Detect which cell encompasses the target text, then output its [x, y] center coordinate. 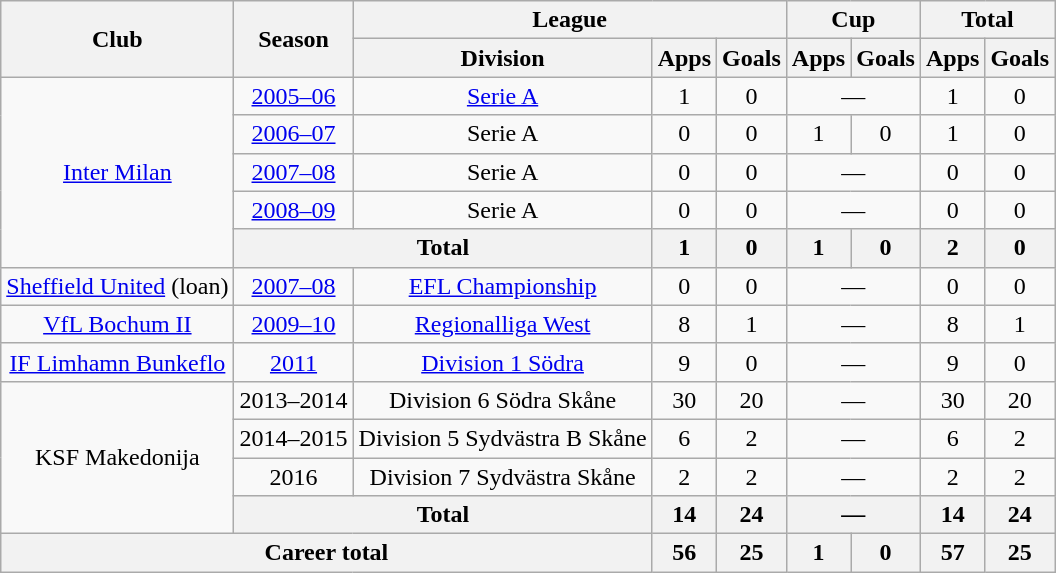
2013–2014 [294, 400]
2005–06 [294, 96]
KSF Makedonija [118, 457]
2008–09 [294, 210]
Career total [326, 553]
2011 [294, 362]
57 [952, 553]
Regionalliga West [502, 324]
Sheffield United (loan) [118, 286]
56 [684, 553]
VfL Bochum II [118, 324]
IF Limhamn Bunkeflo [118, 362]
Club [118, 39]
Division 6 Södra Skåne [502, 400]
2014–2015 [294, 438]
Inter Milan [118, 172]
2009–10 [294, 324]
2006–07 [294, 134]
2016 [294, 477]
Division 7 Sydvästra Skåne [502, 477]
Season [294, 39]
Cup [853, 20]
EFL Championship [502, 286]
League [570, 20]
Division 1 Södra [502, 362]
Division [502, 58]
Division 5 Sydvästra B Skåne [502, 438]
